Output the [x, y] coordinate of the center of the cell containing the given text.  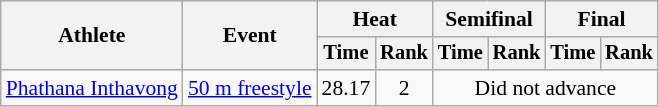
Phathana Inthavong [92, 88]
Athlete [92, 36]
Final [601, 19]
Heat [375, 19]
Semifinal [489, 19]
50 m freestyle [250, 88]
Did not advance [546, 88]
28.17 [346, 88]
Event [250, 36]
2 [404, 88]
